Locate the cell with the specified text and output its [x, y] center coordinate. 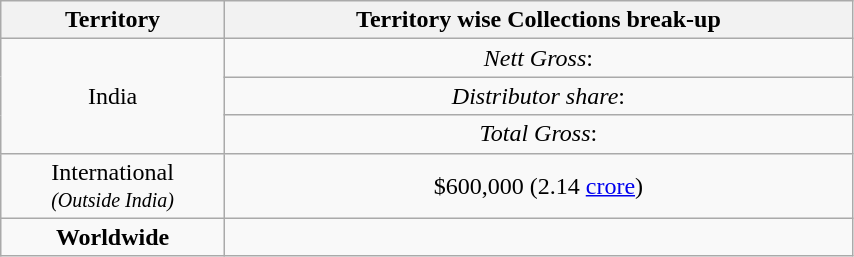
Worldwide [113, 237]
Total Gross: [538, 134]
Nett Gross: [538, 58]
India [113, 96]
Territory wise Collections break-up [538, 20]
Distributor share: [538, 96]
International (Outside India) [113, 186]
Territory [113, 20]
$600,000 (2.14 crore) [538, 186]
